From the cell containing the given text, extract its center point as (X, Y) coordinate. 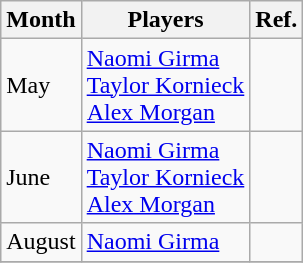
Naomi Girma (166, 242)
Month (41, 20)
Ref. (276, 20)
June (41, 177)
Players (166, 20)
August (41, 242)
May (41, 85)
